Return the [X, Y] coordinate for the center point of the cell that contains the specified text.  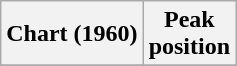
Chart (1960) [72, 34]
Peakposition [189, 34]
